Detect which cell encompasses the target text, then output its [x, y] center coordinate. 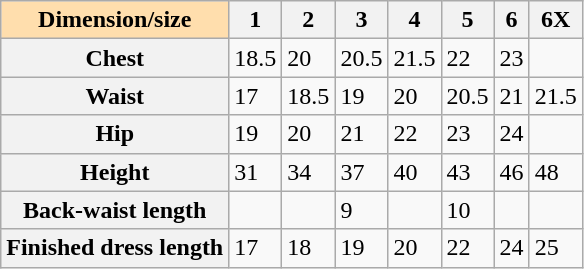
18 [308, 248]
Height [115, 172]
Back-waist length [115, 210]
Chest [115, 58]
40 [414, 172]
Finished dress length [115, 248]
4 [414, 20]
25 [556, 248]
1 [256, 20]
Dimension/size [115, 20]
9 [362, 210]
Waist [115, 96]
43 [468, 172]
46 [512, 172]
6X [556, 20]
48 [556, 172]
10 [468, 210]
Hip [115, 134]
37 [362, 172]
2 [308, 20]
3 [362, 20]
34 [308, 172]
31 [256, 172]
5 [468, 20]
6 [512, 20]
